Identify which cell holds the provided text, then report its [X, Y] central coordinate. 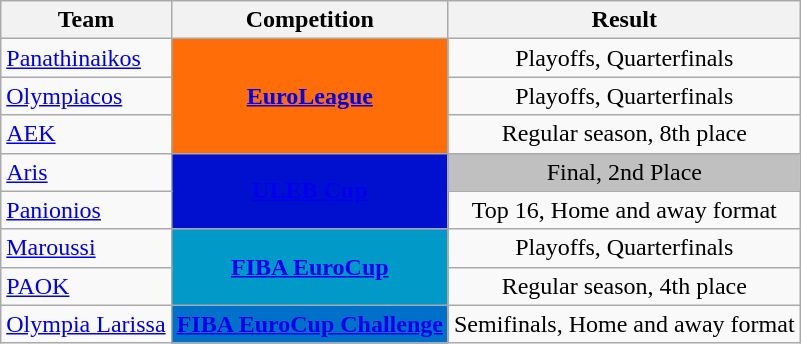
Final, 2nd Place [624, 172]
AEK [86, 134]
Olympiacos [86, 96]
Panathinaikos [86, 58]
Panionios [86, 210]
Maroussi [86, 248]
EuroLeague [310, 96]
Semifinals, Home and away format [624, 324]
Team [86, 20]
Top 16, Home and away format [624, 210]
Olympia Larissa [86, 324]
Aris [86, 172]
FIBA EuroCup [310, 267]
Competition [310, 20]
PAOK [86, 286]
Regular season, 4th place [624, 286]
ULEB Cup [310, 191]
FIBA EuroCup Challenge [310, 324]
Result [624, 20]
Regular season, 8th place [624, 134]
